Provide the [X, Y] coordinate of the cell's center where the given text is located.  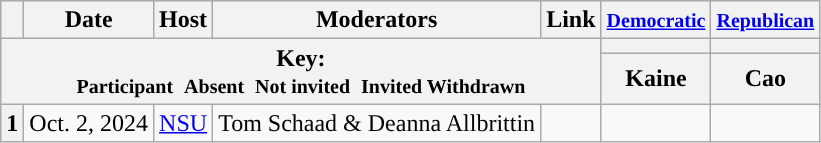
Host [184, 20]
Link [571, 20]
Moderators [377, 20]
Cao [766, 78]
Democratic [656, 20]
NSU [184, 123]
Key: Participant Absent Not invited Invited Withdrawn [301, 72]
Date [89, 20]
Oct. 2, 2024 [89, 123]
Republican [766, 20]
1 [12, 123]
Kaine [656, 78]
Tom Schaad & Deanna Allbrittin [377, 123]
